Determine the (X, Y) coordinate at the center of the cell enclosing the given text.  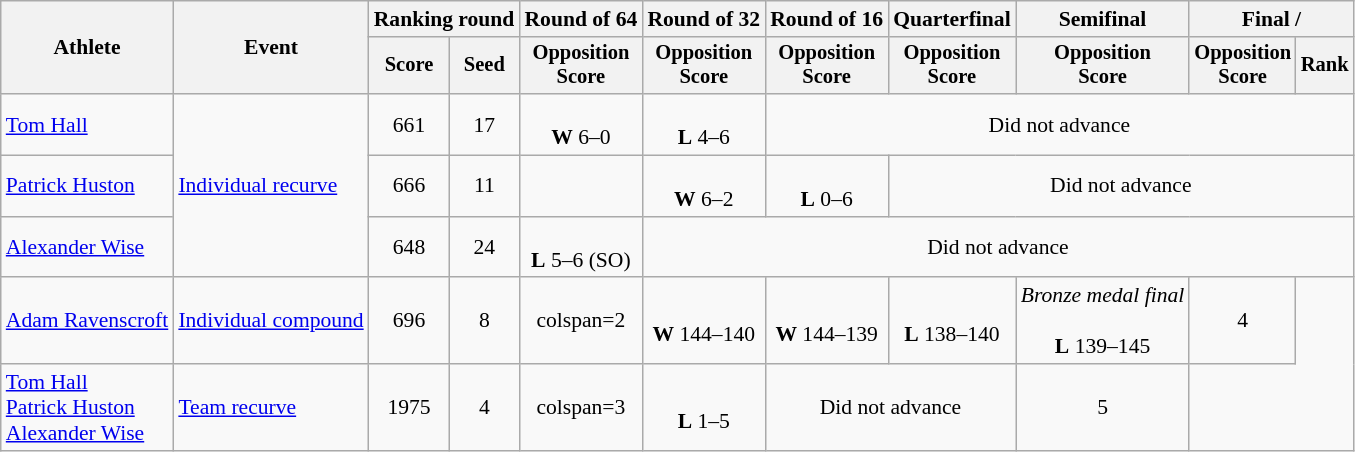
W 144–139 (826, 322)
Ranking round (444, 19)
666 (410, 186)
696 (410, 322)
colspan=3 (580, 408)
Round of 64 (580, 19)
Individual recurve (270, 186)
L 4–6 (704, 124)
Seed (484, 66)
W 144–140 (704, 322)
Score (410, 66)
Rank (1325, 66)
1975 (410, 408)
Alexander Wise (88, 248)
L 5–6 (SO) (580, 248)
Event (270, 48)
661 (410, 124)
Round of 32 (704, 19)
colspan=2 (580, 322)
W 6–2 (704, 186)
Quarterfinal (952, 19)
11 (484, 186)
L 0–6 (826, 186)
Round of 16 (826, 19)
24 (484, 248)
Bronze medal finalL 139–145 (1103, 322)
Individual compound (270, 322)
8 (484, 322)
5 (1103, 408)
W 6–0 (580, 124)
17 (484, 124)
Patrick Huston (88, 186)
L 138–140 (952, 322)
Adam Ravenscroft (88, 322)
Final / (1271, 19)
648 (410, 248)
Tom HallPatrick HustonAlexander Wise (88, 408)
L 1–5 (704, 408)
Team recurve (270, 408)
Tom Hall (88, 124)
Semifinal (1103, 19)
Athlete (88, 48)
